Search for the cell housing the specified text and yield its (X, Y) center coordinate. 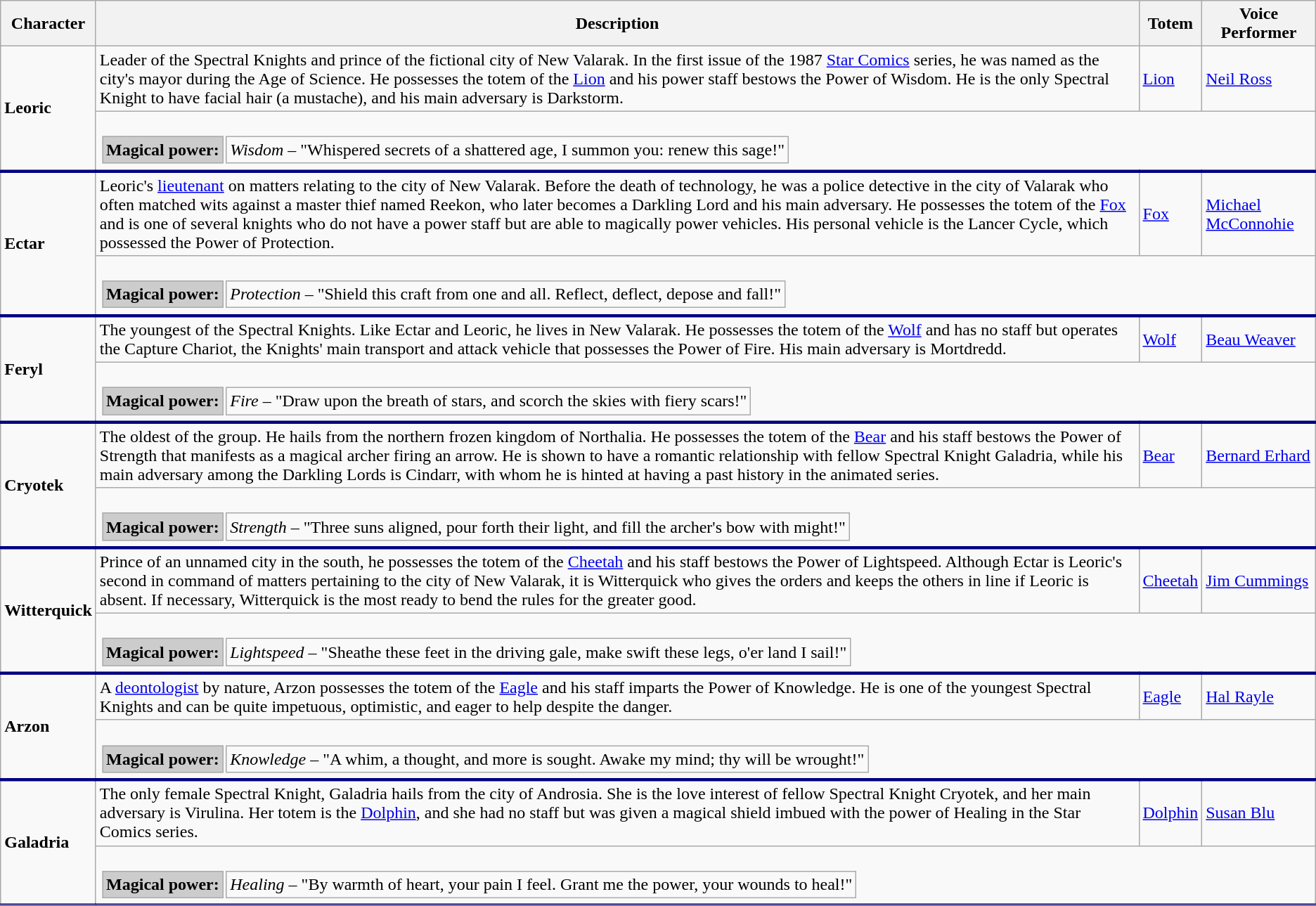
Beau Weaver (1259, 339)
Wisdom – "Whispered secrets of a shattered age, I summon you: renew this sage!" (508, 150)
Witterquick (49, 610)
Healing – "By warmth of heart, your pain I feel. Grant me the power, your wounds to heal!" (541, 885)
Lightspeed – "Sheathe these feet in the driving gale, make swift these legs, o'er land I sail!" (538, 652)
Magical power: Wisdom – "Whispered secrets of a shattered age, I summon you: renew this sage!" (706, 141)
Arzon (49, 727)
Neil Ross (1259, 79)
Protection – "Shield this craft from one and all. Reflect, deflect, depose and fall!" (505, 295)
Magical power: Lightspeed – "Sheathe these feet in the driving gale, make swift these legs, o'er land I sail!" (706, 644)
Michael McConnohie (1259, 214)
Dolphin (1170, 813)
Eagle (1170, 697)
Magical power: Fire – "Draw upon the breath of stars, and scorch the skies with fiery scars!" (706, 392)
Wolf (1170, 339)
Magical power: Protection – "Shield this craft from one and all. Reflect, deflect, depose and fall!" (706, 285)
Lion (1170, 79)
Knowledge – "A whim, a thought, and more is sought. Awake my mind; thy will be wrought!" (547, 759)
Totem (1170, 24)
Magical power: Healing – "By warmth of heart, your pain I feel. Grant me the power, your wounds to heal!" (706, 876)
Fire – "Draw upon the breath of stars, and scorch the skies with fiery scars!" (489, 401)
Fox (1170, 214)
Susan Blu (1259, 813)
Galadria (49, 842)
Description (617, 24)
Feryl (49, 369)
Magical power: Knowledge – "A whim, a thought, and more is sought. Awake my mind; thy will be wrought!" (706, 749)
Ectar (49, 243)
Cheetah (1170, 581)
Bernard Erhard (1259, 455)
Voice Performer (1259, 24)
Hal Rayle (1259, 697)
Cryotek (49, 485)
Strength – "Three suns aligned, pour forth their light, and fill the archer's bow with might!" (538, 526)
Leoric (49, 108)
Jim Cummings (1259, 581)
Character (49, 24)
Bear (1170, 455)
Magical power: Strength – "Three suns aligned, pour forth their light, and fill the archer's bow with might!" (706, 517)
